Detect which cell encompasses the target text, then output its (x, y) center coordinate. 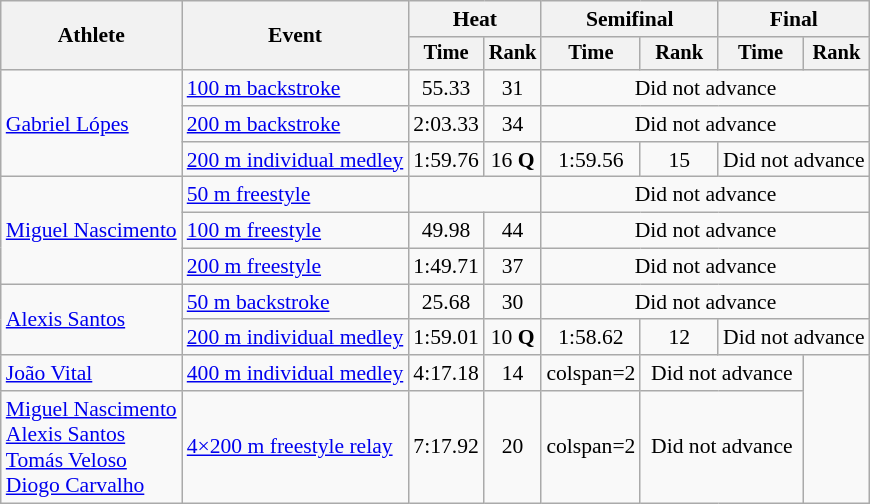
1:59.56 (590, 160)
55.33 (446, 88)
16 Q (513, 160)
49.98 (446, 231)
1:58.62 (590, 338)
34 (513, 124)
Heat (474, 19)
20 (513, 447)
44 (513, 231)
Final (794, 19)
1:59.01 (446, 338)
15 (679, 160)
Gabriel Lópes (92, 124)
4×200 m freestyle relay (296, 447)
200 m backstroke (296, 124)
Alexis Santos (92, 320)
14 (513, 373)
Event (296, 36)
30 (513, 302)
Miguel Nascimento (92, 230)
100 m freestyle (296, 231)
100 m backstroke (296, 88)
1:59.76 (446, 160)
4:17.18 (446, 373)
Miguel NascimentoAlexis SantosTomás VelosoDiogo Carvalho (92, 447)
7:17.92 (446, 447)
50 m freestyle (296, 195)
João Vital (92, 373)
31 (513, 88)
Semifinal (630, 19)
50 m backstroke (296, 302)
37 (513, 267)
200 m freestyle (296, 267)
25.68 (446, 302)
1:49.71 (446, 267)
2:03.33 (446, 124)
Athlete (92, 36)
400 m individual medley (296, 373)
12 (679, 338)
10 Q (513, 338)
